Provide the (X, Y) coordinate of the cell's center where the given text is located.  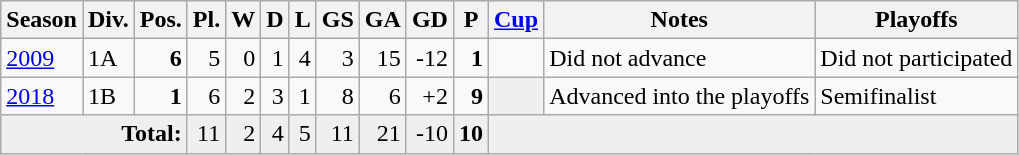
8 (338, 96)
Playoffs (916, 20)
GD (430, 20)
1B (108, 96)
21 (382, 134)
P (470, 20)
Notes (680, 20)
Season (42, 20)
+2 (430, 96)
-10 (430, 134)
15 (382, 58)
L (302, 20)
Pl. (206, 20)
1A (108, 58)
D (275, 20)
2009 (42, 58)
-12 (430, 58)
0 (244, 58)
Total: (94, 134)
2018 (42, 96)
Advanced into the playoffs (680, 96)
W (244, 20)
Semifinalist (916, 96)
Did not participated (916, 58)
Did not advance (680, 58)
9 (470, 96)
GS (338, 20)
Div. (108, 20)
Pos. (160, 20)
GA (382, 20)
Cup (516, 20)
10 (470, 134)
